Identify which cell holds the provided text, then report its (X, Y) central coordinate. 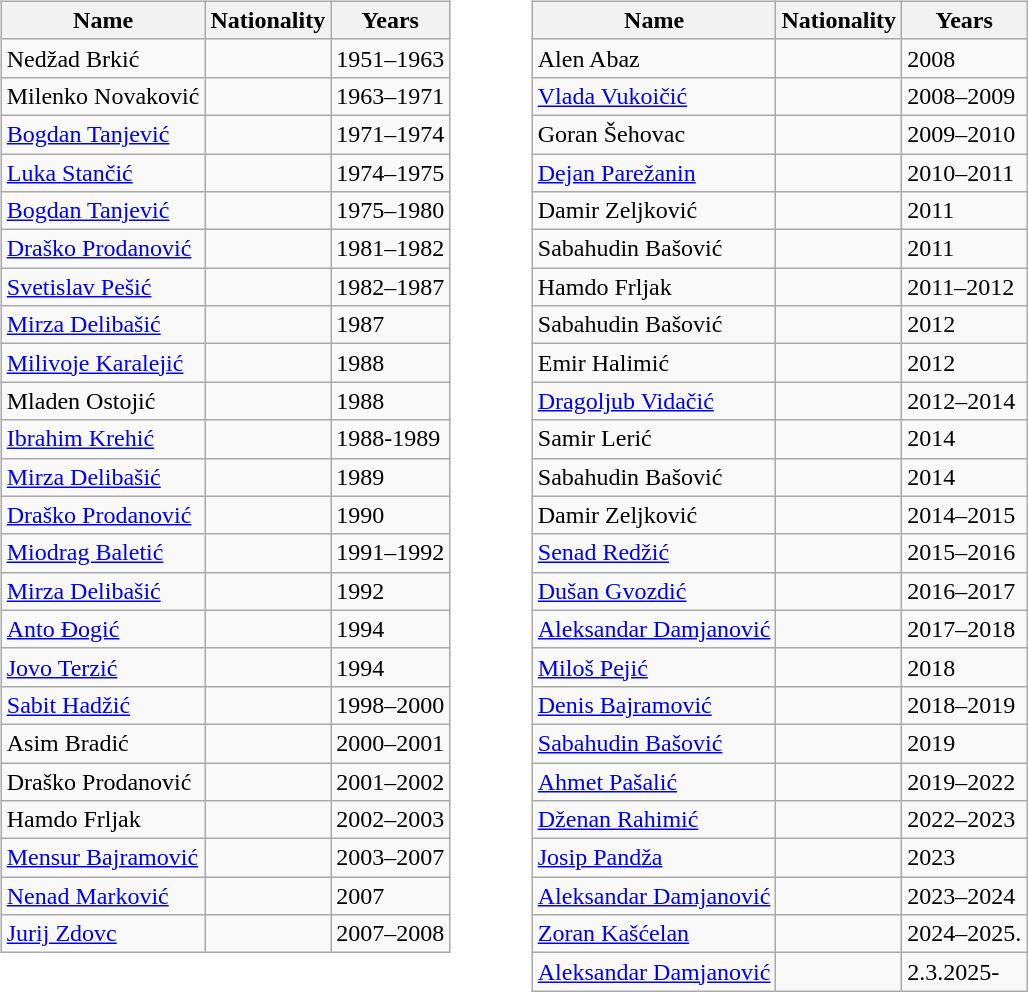
1998–2000 (390, 705)
2000–2001 (390, 743)
Josip Pandža (654, 858)
Emir Halimić (654, 363)
2023 (964, 858)
Sabit Hadžić (103, 705)
Samir Lerić (654, 439)
Ibrahim Krehić (103, 439)
1981–1982 (390, 249)
1988-1989 (390, 439)
Denis Bajramović (654, 705)
Miodrag Baletić (103, 553)
Asim Bradić (103, 743)
2016–2017 (964, 591)
1975–1980 (390, 211)
Vlada Vukoičić (654, 96)
Ahmet Pašalić (654, 781)
2007–2008 (390, 934)
Nenad Marković (103, 896)
2.3.2025- (964, 972)
2015–2016 (964, 553)
2011–2012 (964, 287)
Mladen Ostojić (103, 401)
Jovo Terzić (103, 667)
1963–1971 (390, 96)
1992 (390, 591)
1951–1963 (390, 58)
Milivoje Karalejić (103, 363)
2022–2023 (964, 820)
Goran Šehovac (654, 134)
Dženan Rahimić (654, 820)
1971–1974 (390, 134)
Svetislav Pešić (103, 287)
2014–2015 (964, 515)
1991–1992 (390, 553)
2024–2025. (964, 934)
2010–2011 (964, 173)
Jurij Zdovc (103, 934)
2018–2019 (964, 705)
Anto Đogić (103, 629)
Luka Stančić (103, 173)
Nedžad Brkić (103, 58)
1987 (390, 325)
2023–2024 (964, 896)
2012–2014 (964, 401)
2007 (390, 896)
2017–2018 (964, 629)
2001–2002 (390, 781)
Milenko Novaković (103, 96)
2019 (964, 743)
1982–1987 (390, 287)
Zoran Kašćelan (654, 934)
1990 (390, 515)
Mensur Bajramović (103, 858)
1974–1975 (390, 173)
2003–2007 (390, 858)
1989 (390, 477)
Dejan Parežanin (654, 173)
2018 (964, 667)
2019–2022 (964, 781)
2002–2003 (390, 820)
Dušan Gvozdić (654, 591)
Dragoljub Vidačić (654, 401)
Miloš Pejić (654, 667)
2008 (964, 58)
2009–2010 (964, 134)
Senad Redžić (654, 553)
2008–2009 (964, 96)
Alen Abaz (654, 58)
